Return the (x, y) coordinate for the center point of the cell that contains the specified text.  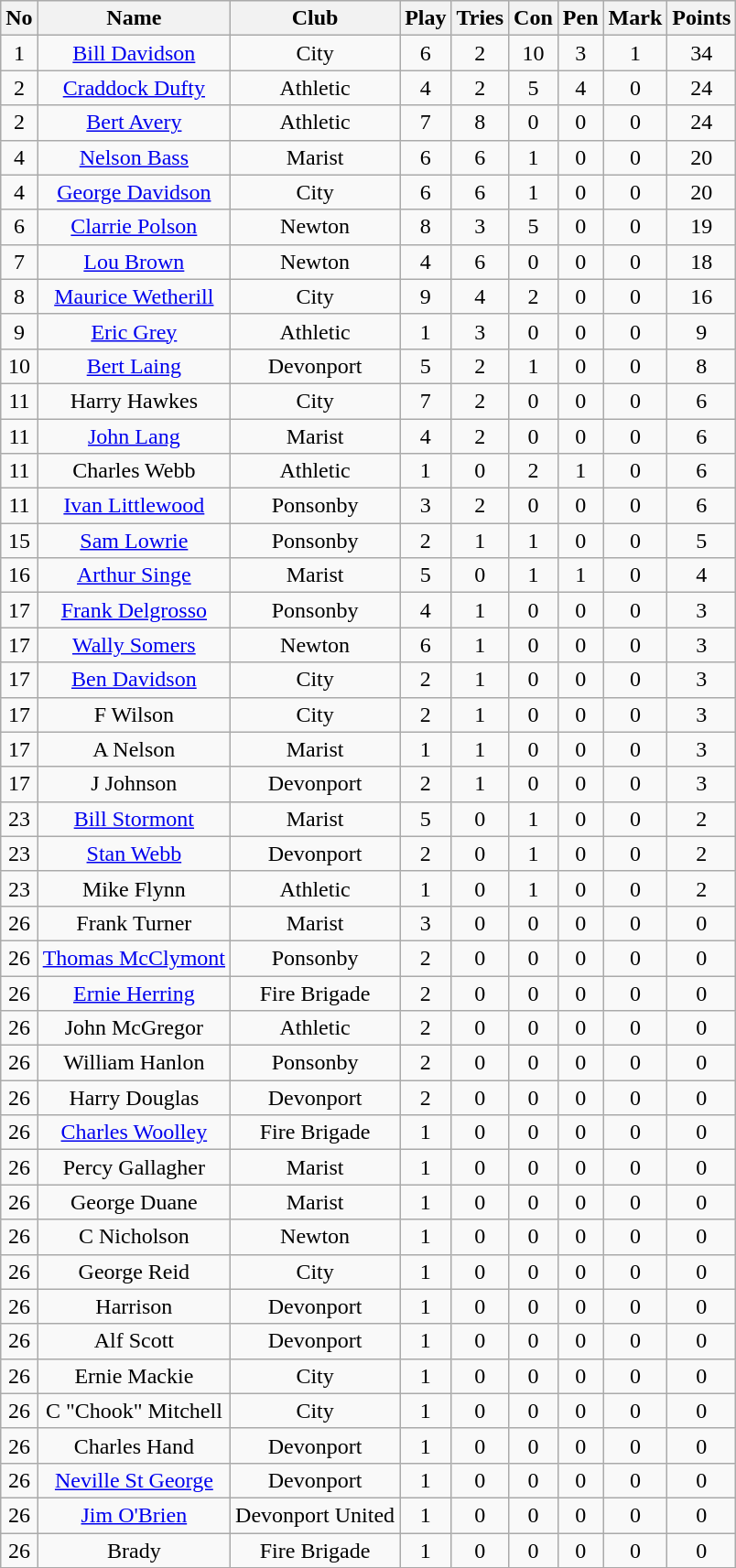
15 (19, 541)
Ernie Mackie (134, 1376)
Tries (480, 18)
Thomas McClymont (134, 958)
Wally Somers (134, 645)
Club (315, 18)
Harry Hawkes (134, 401)
Bert Laing (134, 366)
Ben Davidson (134, 680)
Devonport United (315, 1515)
Nelson Bass (134, 157)
Maurice Wetherill (134, 296)
Stan Webb (134, 854)
Lou Brown (134, 262)
Charles Hand (134, 1445)
Harrison (134, 1306)
Craddock Dufty (134, 88)
Name (134, 18)
Arthur Singe (134, 575)
C Nicholson (134, 1237)
Bill Davidson (134, 53)
Frank Delgrosso (134, 610)
Points (701, 18)
Bill Stormont (134, 819)
A Nelson (134, 749)
Ernie Herring (134, 993)
Con (534, 18)
Sam Lowrie (134, 541)
William Hanlon (134, 1063)
Frank Turner (134, 923)
C "Chook" Mitchell (134, 1411)
J Johnson (134, 784)
John McGregor (134, 1028)
John Lang (134, 436)
Clarrie Polson (134, 227)
Pen (580, 18)
Mike Flynn (134, 888)
Percy Gallagher (134, 1167)
George Reid (134, 1272)
Alf Scott (134, 1341)
Neville St George (134, 1480)
No (19, 18)
Charles Webb (134, 471)
Mark (635, 18)
18 (701, 262)
Ivan Littlewood (134, 506)
Brady (134, 1551)
Eric Grey (134, 331)
Charles Woolley (134, 1133)
George Davidson (134, 192)
34 (701, 53)
George Duane (134, 1202)
Jim O'Brien (134, 1515)
Bert Avery (134, 123)
Harry Douglas (134, 1098)
Play (426, 18)
F Wilson (134, 714)
19 (701, 227)
